Detect which cell encompasses the target text, then output its (X, Y) center coordinate. 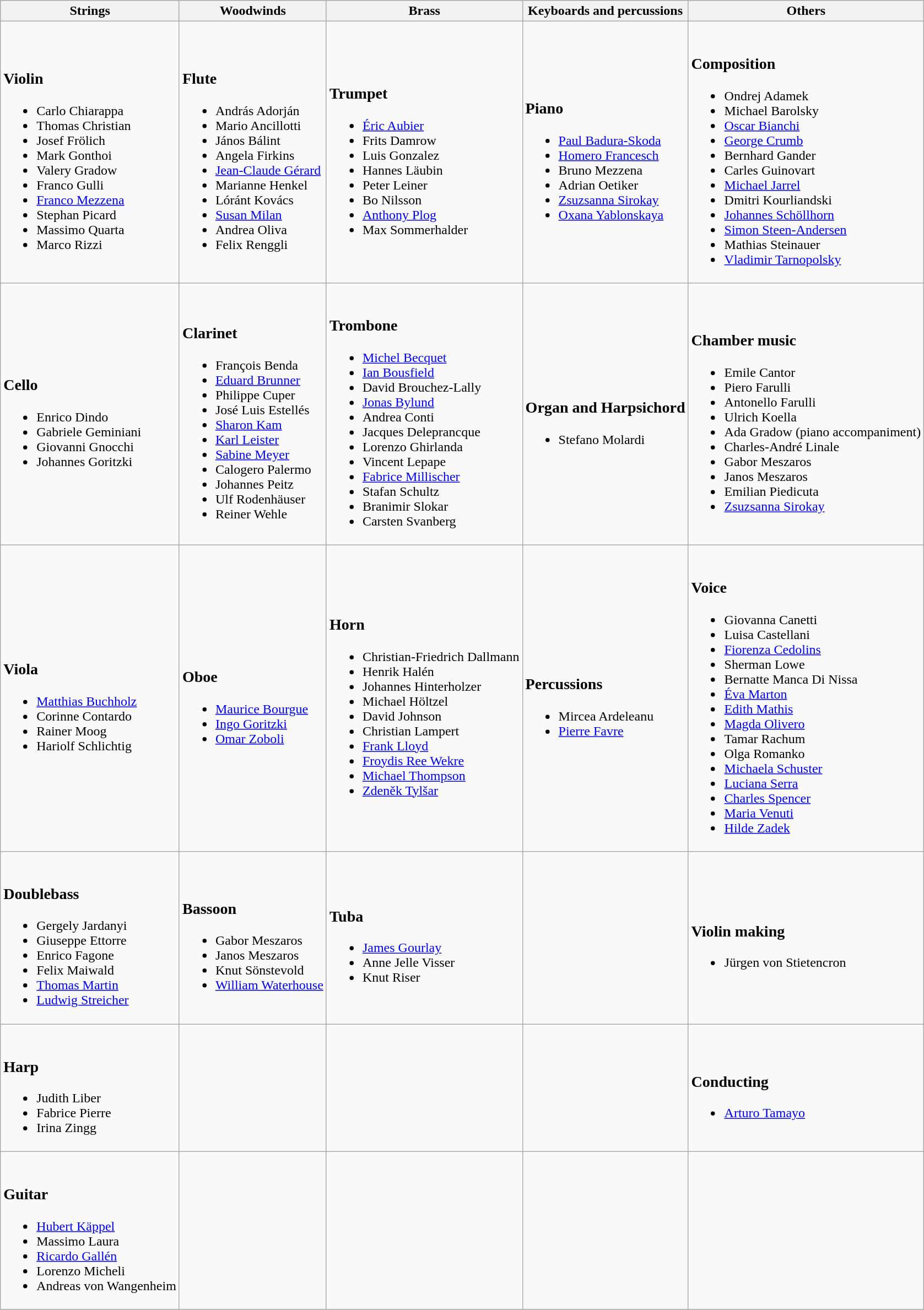
Woodwinds (252, 11)
Strings (90, 11)
DoublebassGergely JardanyiGiuseppe EttorreEnrico FagoneFelix MaiwaldThomas MartinLudwig Streicher (90, 938)
PercussionsMircea ArdeleanuPierre Favre (605, 698)
Others (806, 11)
Keyboards and percussions (605, 11)
FluteAndrás AdorjánMario AncillottiJános BálintAngela FirkinsJean-Claude GérardMarianne HenkelLóránt KovácsSusan MilanAndrea OlivaFelix Renggli (252, 152)
CelloEnrico DindoGabriele GeminianiGiovanni GnocchiJohannes Goritzki (90, 414)
Organ and HarpsichordStefano Molardi (605, 414)
Violin makingJürgen von Stietencron (806, 938)
ConductingArturo Tamayo (806, 1088)
PianoPaul Badura-SkodaHomero FranceschBruno MezzenaAdrian OetikerZsuzsanna SirokayOxana Yablonskaya (605, 152)
TubaJames GourlayAnne Jelle VisserKnut Riser (424, 938)
TrumpetÉric AubierFrits DamrowLuis GonzalezHannes LäubinPeter LeinerBo NilssonAnthony PlogMax Sommerhalder (424, 152)
GuitarHubert KäppelMassimo LauraRicardo GallénLorenzo MicheliAndreas von Wangenheim (90, 1231)
ViolinCarlo ChiarappaThomas ChristianJosef FrölichMark GonthoiValery GradowFranco GulliFranco MezzenaStephan PicardMassimo QuartaMarco Rizzi (90, 152)
BassoonGabor MeszarosJanos MeszarosKnut SönstevoldWilliam Waterhouse (252, 938)
OboeMaurice BourgueIngo GoritzkiOmar Zoboli (252, 698)
Brass (424, 11)
ViolaMatthias BuchholzCorinne ContardoRainer MoogHariolf Schlichtig (90, 698)
HarpJudith LiberFabrice PierreIrina Zingg (90, 1088)
